Detect which cell encompasses the target text, then output its (X, Y) center coordinate. 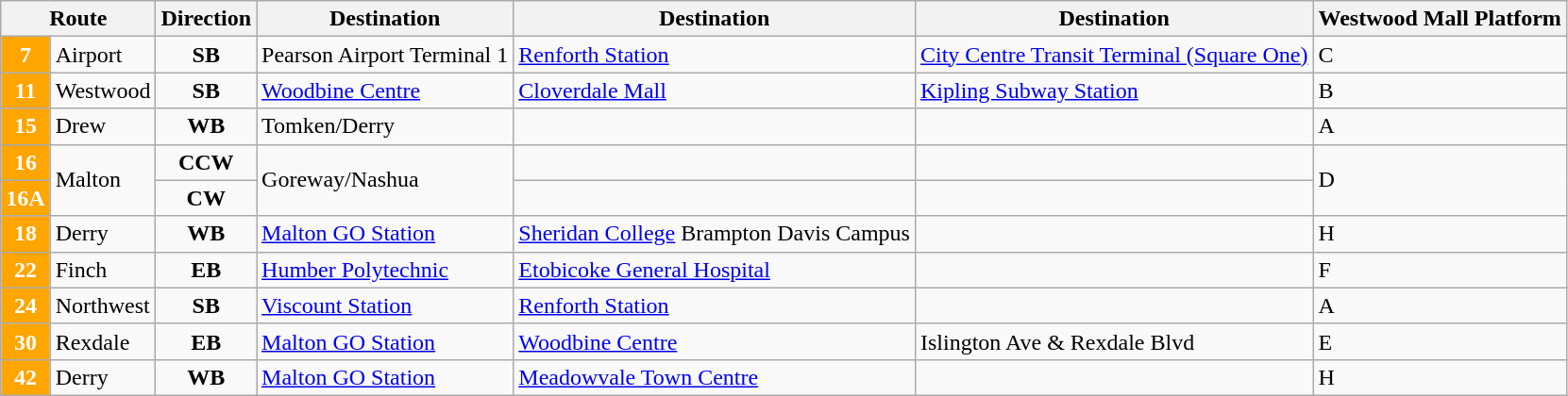
Kipling Subway Station (1114, 91)
B (1440, 91)
11 (25, 91)
Tomken/Derry (385, 126)
Direction (206, 19)
Northwest (103, 305)
22 (25, 270)
42 (25, 377)
Westwood (103, 91)
30 (25, 341)
Rexdale (103, 341)
C (1440, 55)
Etobicoke General Hospital (715, 270)
Drew (103, 126)
Islington Ave & Rexdale Blvd (1114, 341)
15 (25, 126)
Humber Polytechnic (385, 270)
24 (25, 305)
Pearson Airport Terminal 1 (385, 55)
Westwood Mall Platform (1440, 19)
Viscount Station (385, 305)
E (1440, 341)
Sheridan College Brampton Davis Campus (715, 234)
Route (78, 19)
CW (206, 198)
City Centre Transit Terminal (Square One) (1114, 55)
7 (25, 55)
D (1440, 180)
Cloverdale Mall (715, 91)
Malton (103, 180)
CCW (206, 162)
Airport (103, 55)
16A (25, 198)
18 (25, 234)
Meadowvale Town Centre (715, 377)
Goreway/Nashua (385, 180)
F (1440, 270)
16 (25, 162)
Finch (103, 270)
